Scan for the cell matching the given text and deliver its [x, y] coordinate at center. 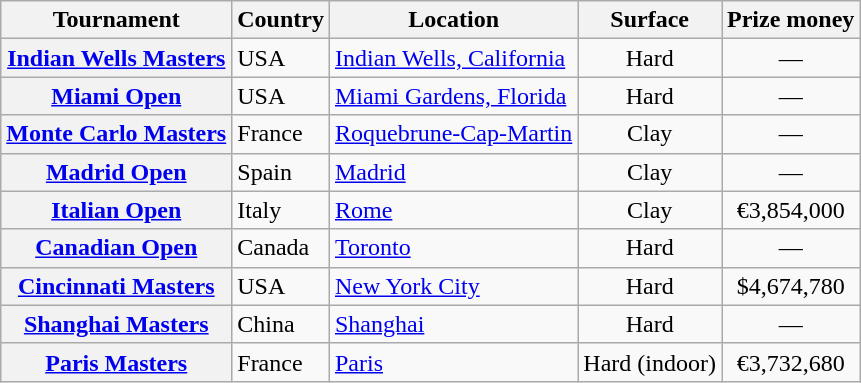
Madrid [453, 172]
Paris Masters [116, 362]
Italian Open [116, 210]
Indian Wells Masters [116, 58]
China [281, 324]
Miami Gardens, Florida [453, 96]
Paris [453, 362]
€3,854,000 [791, 210]
Shanghai Masters [116, 324]
Country [281, 20]
Surface [650, 20]
$4,674,780 [791, 286]
Indian Wells, California [453, 58]
Miami Open [116, 96]
Toronto [453, 248]
Prize money [791, 20]
Location [453, 20]
New York City [453, 286]
Roquebrune-Cap-Martin [453, 134]
Shanghai [453, 324]
Monte Carlo Masters [116, 134]
Madrid Open [116, 172]
Rome [453, 210]
€3,732,680 [791, 362]
Hard (indoor) [650, 362]
Italy [281, 210]
Canadian Open [116, 248]
Canada [281, 248]
Tournament [116, 20]
Spain [281, 172]
Cincinnati Masters [116, 286]
